Capture the cell that displays the provided text and extract its [x, y] central coordinate. 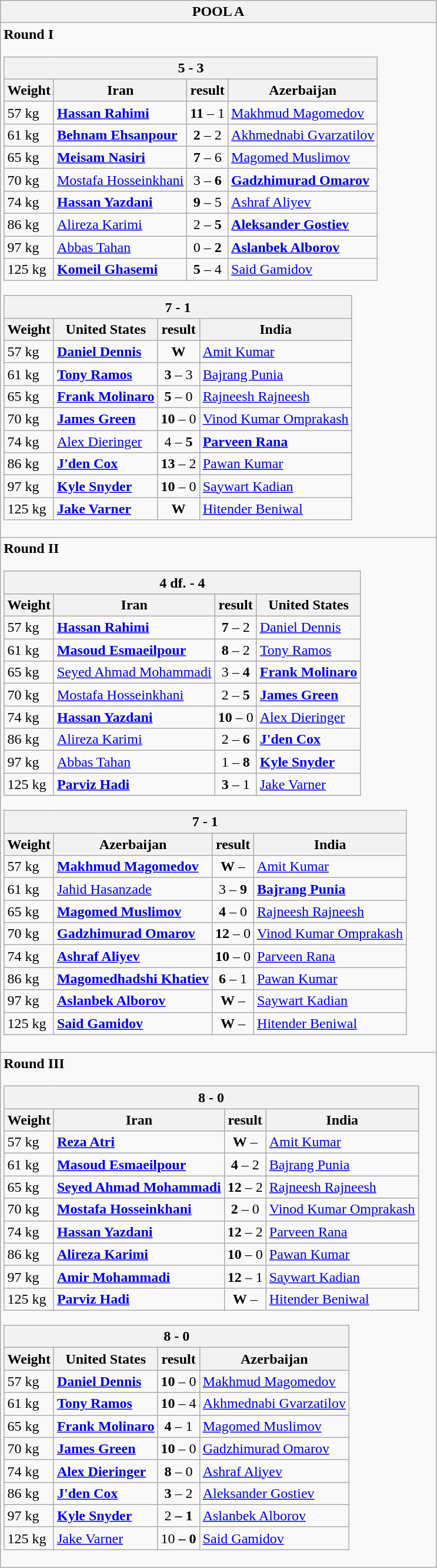
9 – 5 [208, 202]
Jahid Hasanzade [133, 889]
6 – 1 [233, 979]
5 – 4 [208, 270]
8 – 2 [235, 650]
3 – 6 [208, 180]
3 – 4 [235, 672]
13 – 2 [179, 464]
8 – 0 [179, 1471]
Behnam Ehsanpour [120, 135]
4 df. - 4 [182, 582]
2 – 2 [208, 135]
10 – 4 [179, 1404]
7 – 6 [208, 157]
Meisam Nasiri [120, 157]
3 – 2 [179, 1493]
3 – 1 [235, 784]
4 – 1 [179, 1426]
Magomedhadshi Khatiev [133, 979]
Amir Mohammadi [139, 1277]
4 – 5 [179, 442]
4 – 2 [245, 1165]
Reza Atri [139, 1142]
5 – 0 [179, 396]
2 – 6 [235, 740]
2 – 1 [179, 1516]
12 – 1 [245, 1277]
Komeil Ghasemi [120, 270]
3 – 3 [179, 374]
4 – 0 [233, 911]
3 – 9 [233, 889]
5 - 3 [191, 68]
12 – 0 [233, 934]
POOL A [219, 12]
2 – 0 [245, 1209]
0 – 2 [208, 247]
7 – 2 [235, 628]
1 – 8 [235, 762]
11 – 1 [208, 112]
